Extract the (X, Y) coordinate from the center of the cell holding the provided text.  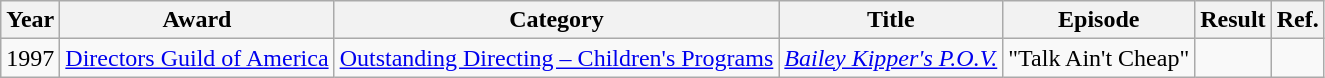
Directors Guild of America (197, 58)
Result (1233, 20)
Category (556, 20)
1997 (30, 58)
Bailey Kipper's P.O.V. (891, 58)
Outstanding Directing – Children's Programs (556, 58)
"Talk Ain't Cheap" (1099, 58)
Year (30, 20)
Ref. (1298, 20)
Award (197, 20)
Episode (1099, 20)
Title (891, 20)
